Return (X, Y) of the center of cell containing provided text 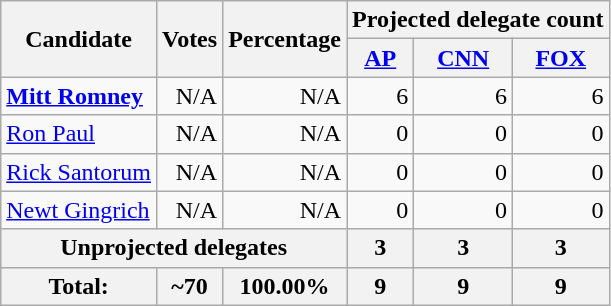
Total: (79, 286)
~70 (189, 286)
Rick Santorum (79, 172)
Newt Gingrich (79, 210)
100.00% (285, 286)
CNN (464, 58)
Percentage (285, 39)
Ron Paul (79, 134)
Projected delegate count (478, 20)
AP (380, 58)
Candidate (79, 39)
Unprojected delegates (174, 248)
Mitt Romney (79, 96)
FOX (562, 58)
Votes (189, 39)
